Pinpoint the cell where the given text exists, returning its [x, y] midpoint coordinate. 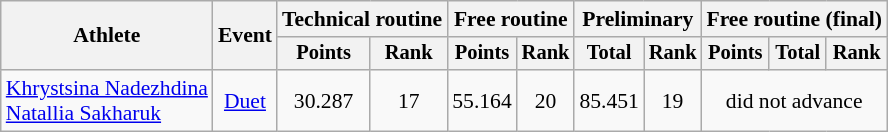
Duet [245, 100]
30.287 [324, 100]
20 [546, 100]
Preliminary [638, 19]
Khrystsina NadezhdinaNatallia Sakharuk [107, 100]
85.451 [608, 100]
Technical routine [362, 19]
Free routine (final) [794, 19]
did not advance [794, 100]
19 [673, 100]
Free routine [510, 19]
55.164 [482, 100]
Event [245, 36]
17 [408, 100]
Athlete [107, 36]
